Detect which cell encompasses the target text, then output its [x, y] center coordinate. 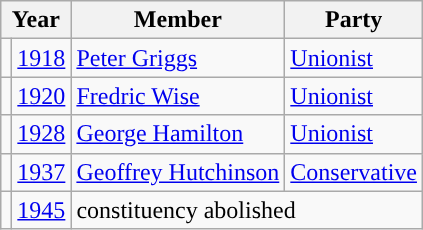
Member [178, 20]
constituency abolished [247, 210]
1945 [42, 210]
1920 [42, 96]
Peter Griggs [178, 58]
Party [354, 20]
Year [36, 20]
1937 [42, 172]
1928 [42, 134]
Conservative [354, 172]
1918 [42, 58]
Geoffrey Hutchinson [178, 172]
Fredric Wise [178, 96]
George Hamilton [178, 134]
